Scan for the cell matching the given text and deliver its [X, Y] coordinate at center. 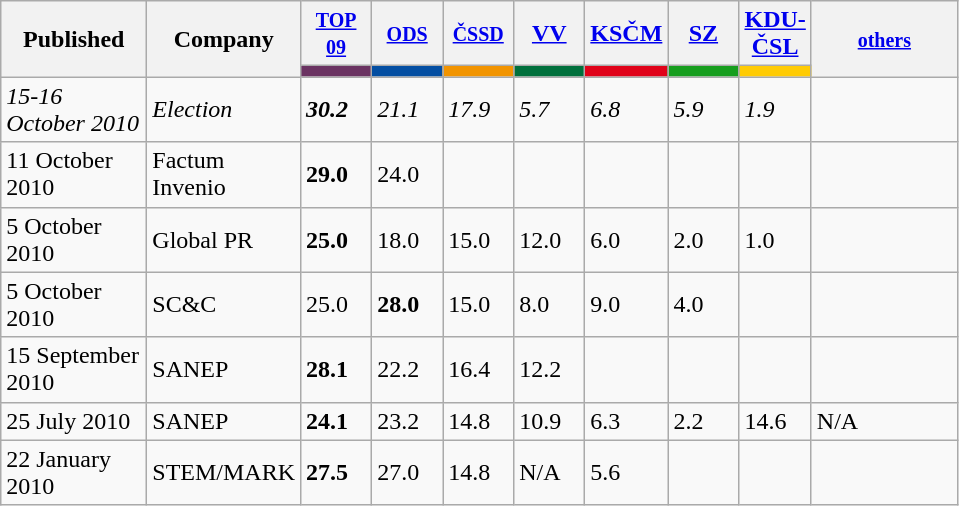
14.6 [775, 421]
22.2 [408, 370]
18.0 [408, 240]
24.1 [336, 421]
17.9 [478, 110]
27.5 [336, 472]
6.3 [626, 421]
21.1 [408, 110]
KSČM [626, 34]
ČSSD [478, 34]
others [884, 39]
11 October 2010 [74, 174]
1.0 [775, 240]
5.9 [704, 110]
30.2 [336, 110]
5.7 [550, 110]
12.2 [550, 370]
Factum Invenio [224, 174]
28.1 [336, 370]
16.4 [478, 370]
STEM/MARK [224, 472]
Published [74, 39]
29.0 [336, 174]
12.0 [550, 240]
8.0 [550, 304]
2.0 [704, 240]
SZ [704, 34]
5.6 [626, 472]
27.0 [408, 472]
28.0 [408, 304]
4.0 [704, 304]
KDU-ČSL [775, 34]
6.8 [626, 110]
Company [224, 39]
22 January 2010 [74, 472]
1.9 [775, 110]
10.9 [550, 421]
9.0 [626, 304]
Global PR [224, 240]
Election [224, 110]
25 July 2010 [74, 421]
15-16 October 2010 [74, 110]
6.0 [626, 240]
ODS [408, 34]
VV [550, 34]
23.2 [408, 421]
TOP 09 [336, 34]
15 September 2010 [74, 370]
SC&C [224, 304]
2.2 [704, 421]
24.0 [408, 174]
